Find where the given text appears and provide that cell's center as (X, Y) coordinate. 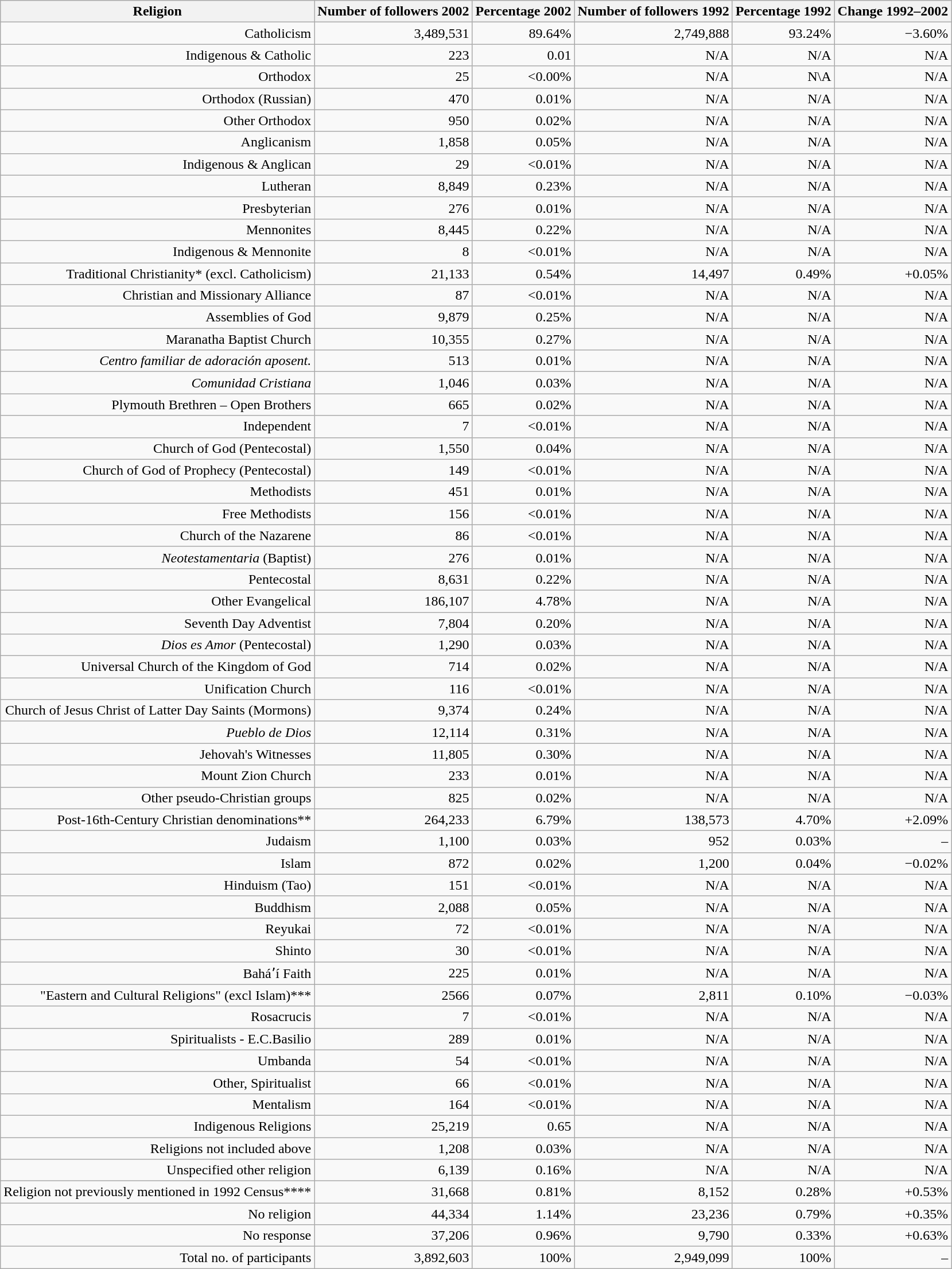
−3.60% (893, 33)
138,573 (653, 820)
2,811 (653, 995)
Orthodox (157, 77)
21,133 (394, 274)
Indigenous & Anglican (157, 164)
Church of God (Pentecostal) (157, 448)
0.79% (783, 1214)
Other Evangelical (157, 601)
No religion (157, 1214)
6,139 (394, 1170)
86 (394, 535)
+0.53% (893, 1192)
−0.02% (893, 863)
714 (394, 667)
Centro familiar de adoración aposent. (157, 361)
25,219 (394, 1126)
Unification Church (157, 689)
Change 1992–2002 (893, 11)
Pueblo de Dios (157, 732)
Catholicism (157, 33)
Maranatha Baptist Church (157, 339)
1,290 (394, 645)
Presbyterian (157, 208)
Baháʼí Faith (157, 973)
0.30% (523, 754)
0.28% (783, 1192)
Pentecostal (157, 579)
Plymouth Brethren – Open Brothers (157, 405)
Indigenous Religions (157, 1126)
Seventh Day Adventist (157, 623)
0.01 (523, 55)
149 (394, 470)
513 (394, 361)
2,749,888 (653, 33)
Judaism (157, 841)
8,445 (394, 230)
No response (157, 1236)
Religion not previously mentioned in 1992 Census**** (157, 1192)
Mount Zion Church (157, 776)
4.78% (523, 601)
1.14% (523, 1214)
151 (394, 885)
2566 (394, 995)
Buddhism (157, 907)
Church of God of Prophecy (Pentecostal) (157, 470)
Other, Spiritualist (157, 1082)
Total no. of participants (157, 1258)
Indigenous & Catholic (157, 55)
Dios es Amor (Pentecostal) (157, 645)
0.33% (783, 1236)
Christian and Missionary Alliance (157, 296)
Religions not included above (157, 1148)
470 (394, 99)
9,879 (394, 317)
0.54% (523, 274)
Percentage 1992 (783, 11)
Independent (157, 426)
2,949,099 (653, 1258)
Jehovah's Witnesses (157, 754)
6.79% (523, 820)
1,200 (653, 863)
4.70% (783, 820)
14,497 (653, 274)
0.10% (783, 995)
186,107 (394, 601)
N\A (783, 77)
872 (394, 863)
10,355 (394, 339)
3,892,603 (394, 1258)
31,668 (394, 1192)
0.16% (523, 1170)
72 (394, 929)
Islam (157, 863)
0.24% (523, 711)
225 (394, 973)
289 (394, 1039)
116 (394, 689)
0.27% (523, 339)
Rosacrucis (157, 1017)
164 (394, 1104)
8,631 (394, 579)
25 (394, 77)
Anglicanism (157, 142)
<0.00% (523, 77)
Church of Jesus Christ of Latter Day Saints (Mormons) (157, 711)
9,374 (394, 711)
Orthodox (Russian) (157, 99)
0.07% (523, 995)
Reyukai (157, 929)
Assemblies of God (157, 317)
+0.05% (893, 274)
+0.63% (893, 1236)
+2.09% (893, 820)
7,804 (394, 623)
0.23% (523, 186)
8,152 (653, 1192)
Lutheran (157, 186)
93.24% (783, 33)
66 (394, 1082)
8,849 (394, 186)
1,550 (394, 448)
Number of followers 2002 (394, 11)
0.31% (523, 732)
Post-16th-Century Christian denominations** (157, 820)
Neotestamentaria (Baptist) (157, 557)
8 (394, 251)
1,858 (394, 142)
Other Orthodox (157, 121)
0.25% (523, 317)
1,046 (394, 383)
Comunidad Cristiana (157, 383)
Mennonites (157, 230)
Traditional Christianity* (excl. Catholicism) (157, 274)
89.64% (523, 33)
Hinduism (Tao) (157, 885)
0.20% (523, 623)
Number of followers 1992 (653, 11)
29 (394, 164)
Universal Church of the Kingdom of God (157, 667)
Other pseudo-Christian groups (157, 798)
223 (394, 55)
Spiritualists - E.C.Basilio (157, 1039)
Religion (157, 11)
Shinto (157, 950)
Methodists (157, 492)
451 (394, 492)
Unspecified other religion (157, 1170)
Mentalism (157, 1104)
54 (394, 1061)
0.65 (523, 1126)
3,489,531 (394, 33)
156 (394, 514)
233 (394, 776)
−0.03% (893, 995)
0.96% (523, 1236)
2,088 (394, 907)
Umbanda (157, 1061)
37,206 (394, 1236)
+0.35% (893, 1214)
23,236 (653, 1214)
825 (394, 798)
"Eastern and Cultural Religions" (excl Islam)*** (157, 995)
30 (394, 950)
1,208 (394, 1148)
Indigenous & Mennonite (157, 251)
44,334 (394, 1214)
1,100 (394, 841)
11,805 (394, 754)
952 (653, 841)
Free Methodists (157, 514)
950 (394, 121)
Percentage 2002 (523, 11)
87 (394, 296)
12,114 (394, 732)
665 (394, 405)
9,790 (653, 1236)
0.49% (783, 274)
0.81% (523, 1192)
264,233 (394, 820)
Church of the Nazarene (157, 535)
